Identify which cell holds the provided text, then report its (X, Y) central coordinate. 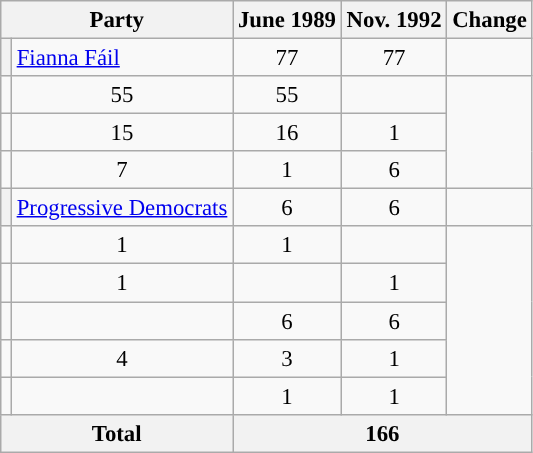
Total (117, 433)
16 (288, 133)
Fianna Fáil (122, 58)
7 (122, 170)
15 (122, 133)
Change (490, 20)
166 (383, 433)
June 1989 (288, 20)
Party (117, 20)
Progressive Democrats (122, 208)
4 (122, 358)
Nov. 1992 (394, 20)
3 (288, 358)
